Capture the cell that displays the provided text and extract its [x, y] central coordinate. 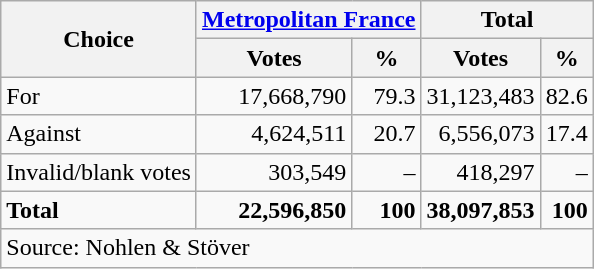
17,668,790 [274, 96]
79.3 [386, 96]
38,097,853 [480, 210]
17.4 [566, 134]
82.6 [566, 96]
4,624,511 [274, 134]
Invalid/blank votes [99, 172]
Metropolitan France [308, 20]
20.7 [386, 134]
Source: Nohlen & Stöver [297, 248]
418,297 [480, 172]
For [99, 96]
Against [99, 134]
31,123,483 [480, 96]
6,556,073 [480, 134]
22,596,850 [274, 210]
303,549 [274, 172]
Choice [99, 39]
